Scan for the cell matching the given text and deliver its [x, y] coordinate at center. 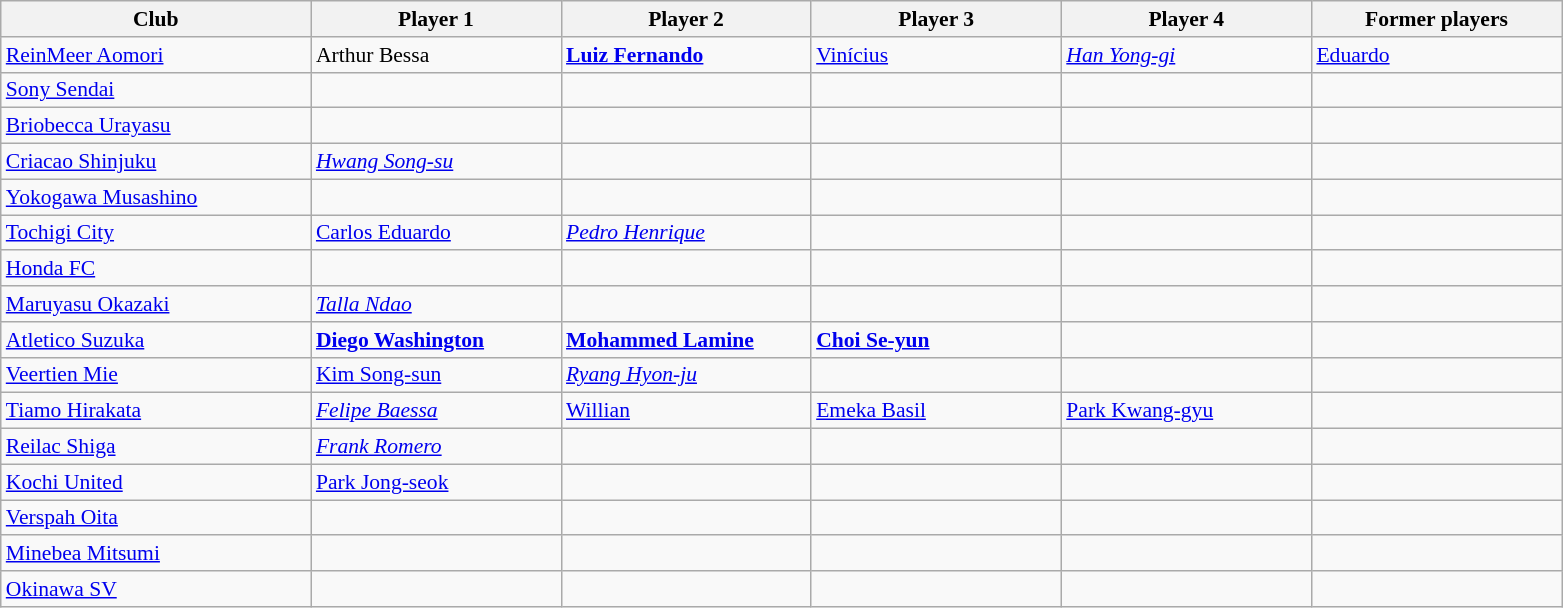
Park Jong-seok [436, 482]
Player 1 [436, 19]
Willian [686, 411]
Okinawa SV [156, 589]
Pedro Henrique [686, 233]
ReinMeer Aomori [156, 55]
Talla Ndao [436, 304]
Diego Washington [436, 340]
Felipe Baessa [436, 411]
Tiamo Hirakata [156, 411]
Vinícius [936, 55]
Player 3 [936, 19]
Club [156, 19]
Minebea Mitsumi [156, 554]
Verspah Oita [156, 518]
Yokogawa Musashino [156, 197]
Former players [1436, 19]
Emeka Basil [936, 411]
Kochi United [156, 482]
Mohammed Lamine [686, 340]
Maruyasu Okazaki [156, 304]
Park Kwang-gyu [1186, 411]
Luiz Fernando [686, 55]
Choi Se-yun [936, 340]
Player 2 [686, 19]
Player 4 [1186, 19]
Hwang Song-su [436, 162]
Tochigi City [156, 233]
Ryang Hyon-ju [686, 375]
Veertien Mie [156, 375]
Carlos Eduardo [436, 233]
Eduardo [1436, 55]
Kim Song-sun [436, 375]
Honda FC [156, 269]
Reilac Shiga [156, 447]
Criacao Shinjuku [156, 162]
Arthur Bessa [436, 55]
Han Yong-gi [1186, 55]
Frank Romero [436, 447]
Briobecca Urayasu [156, 126]
Sony Sendai [156, 90]
Atletico Suzuka [156, 340]
